Provide the [X, Y] coordinate of the cell's center where the given text is located.  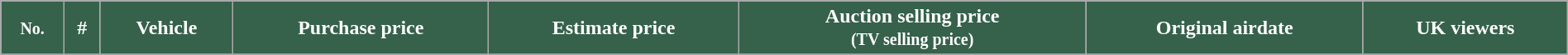
Estimate price [614, 28]
No. [33, 28]
Original airdate [1224, 28]
UK viewers [1465, 28]
Purchase price [361, 28]
Auction selling price(TV selling price) [912, 28]
# [82, 28]
Vehicle [167, 28]
